Locate the cell with the specified text and output its (X, Y) center coordinate. 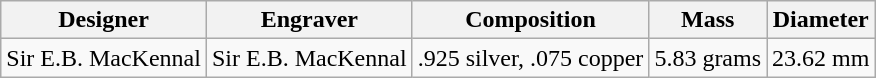
Engraver (309, 20)
23.62 mm (821, 58)
Diameter (821, 20)
Mass (708, 20)
Composition (530, 20)
5.83 grams (708, 58)
.925 silver, .075 copper (530, 58)
Designer (104, 20)
